Determine the (X, Y) coordinate at the center of the cell enclosing the given text.  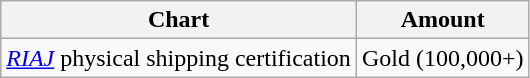
Chart (179, 20)
Gold (100,000+) (442, 58)
RIAJ physical shipping certification (179, 58)
Amount (442, 20)
